Pinpoint the cell where the given text exists, returning its (X, Y) midpoint coordinate. 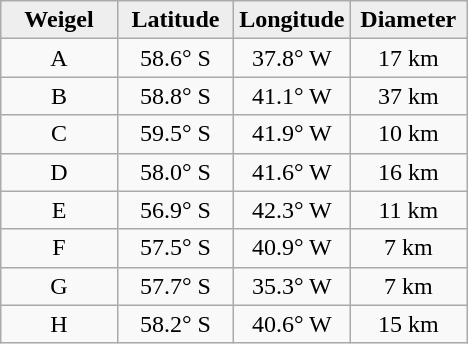
56.9° S (175, 210)
15 km (408, 324)
58.6° S (175, 58)
37.8° W (292, 58)
42.3° W (292, 210)
41.6° W (292, 172)
10 km (408, 134)
17 km (408, 58)
11 km (408, 210)
D (59, 172)
58.8° S (175, 96)
58.2° S (175, 324)
40.6° W (292, 324)
A (59, 58)
F (59, 248)
E (59, 210)
58.0° S (175, 172)
Weigel (59, 20)
37 km (408, 96)
59.5° S (175, 134)
41.1° W (292, 96)
Latitude (175, 20)
C (59, 134)
B (59, 96)
40.9° W (292, 248)
Diameter (408, 20)
16 km (408, 172)
G (59, 286)
57.5° S (175, 248)
H (59, 324)
41.9° W (292, 134)
57.7° S (175, 286)
35.3° W (292, 286)
Longitude (292, 20)
